Pinpoint the cell where the given text exists, returning its (x, y) midpoint coordinate. 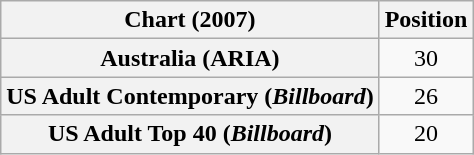
US Adult Contemporary (Billboard) (190, 96)
Position (426, 20)
26 (426, 96)
US Adult Top 40 (Billboard) (190, 134)
Chart (2007) (190, 20)
20 (426, 134)
Australia (ARIA) (190, 58)
30 (426, 58)
